Detect which cell encompasses the target text, then output its (X, Y) center coordinate. 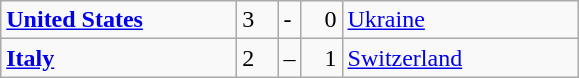
3 (258, 20)
0 (322, 20)
2 (258, 58)
1 (322, 58)
Italy (119, 58)
United States (119, 20)
Ukraine (460, 20)
– (290, 58)
Switzerland (460, 58)
- (290, 20)
